Identify which cell holds the provided text, then report its [X, Y] central coordinate. 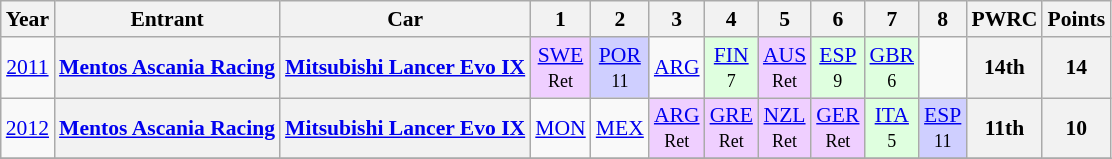
5 [784, 19]
7 [892, 19]
14 [1076, 68]
6 [838, 19]
ESP11 [942, 128]
NZLRet [784, 128]
14th [1004, 68]
2011 [28, 68]
ITA5 [892, 128]
10 [1076, 128]
MEX [620, 128]
3 [677, 19]
GBR6 [892, 68]
2 [620, 19]
4 [732, 19]
2012 [28, 128]
Year [28, 19]
GERRet [838, 128]
GRERet [732, 128]
MON [560, 128]
AUSRet [784, 68]
PWRC [1004, 19]
ARGRet [677, 128]
FIN7 [732, 68]
Entrant [167, 19]
ARG [677, 68]
Car [405, 19]
POR11 [620, 68]
SWERet [560, 68]
Points [1076, 19]
8 [942, 19]
11th [1004, 128]
ESP9 [838, 68]
1 [560, 19]
